Output the [X, Y] coordinate of the center of the cell containing the given text.  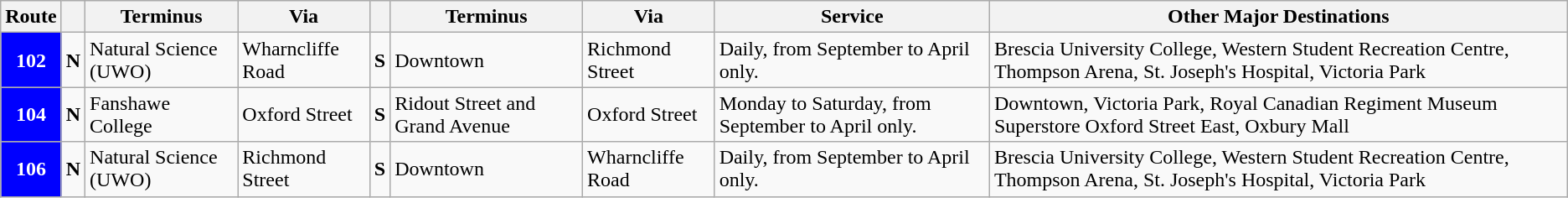
Other Major Destinations [1278, 17]
Ridout Street and Grand Avenue [487, 114]
Service [852, 17]
Monday to Saturday, from September to April only. [852, 114]
Downtown, Victoria Park, Royal Canadian Regiment Museum Superstore Oxford Street East, Oxbury Mall [1278, 114]
Route [31, 17]
102 [31, 60]
106 [31, 169]
Fanshawe College [162, 114]
104 [31, 114]
